Provide the (X, Y) coordinate of the cell's center where the given text is located.  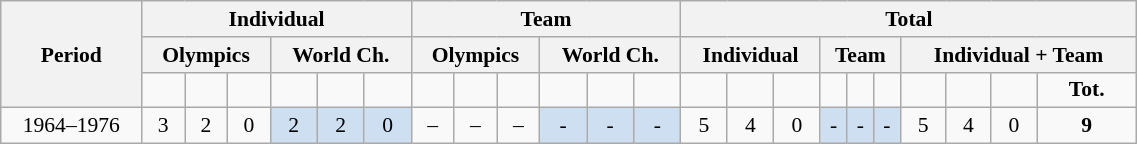
1964–1976 (72, 126)
Tot. (1087, 90)
Individual + Team (1018, 55)
Period (72, 54)
Total (909, 19)
9 (1087, 126)
3 (164, 126)
